Find where the given text appears and provide that cell's center as [x, y] coordinate. 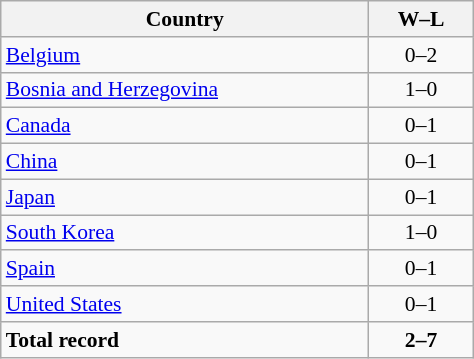
W–L [421, 19]
Country [185, 19]
China [185, 162]
0–2 [421, 55]
Japan [185, 197]
Bosnia and Herzegovina [185, 90]
2–7 [421, 340]
Canada [185, 126]
Belgium [185, 55]
United States [185, 304]
Spain [185, 269]
Total record [185, 340]
South Korea [185, 233]
